Pinpoint the cell where the given text exists, returning its (x, y) midpoint coordinate. 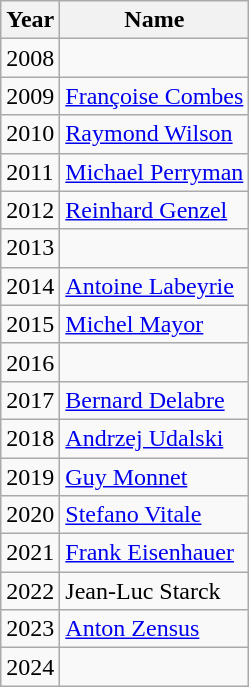
Guy Monnet (154, 477)
Jean-Luc Starck (154, 591)
Michael Perryman (154, 172)
2014 (30, 286)
Antoine Labeyrie (154, 286)
Raymond Wilson (154, 134)
Frank Eisenhauer (154, 553)
2010 (30, 134)
2020 (30, 515)
Bernard Delabre (154, 400)
Andrzej Udalski (154, 438)
2021 (30, 553)
2009 (30, 96)
Name (154, 20)
2011 (30, 172)
Year (30, 20)
Stefano Vitale (154, 515)
2024 (30, 667)
2017 (30, 400)
2012 (30, 210)
Françoise Combes (154, 96)
2015 (30, 324)
2018 (30, 438)
Reinhard Genzel (154, 210)
2016 (30, 362)
Anton Zensus (154, 629)
2008 (30, 58)
2023 (30, 629)
Michel Mayor (154, 324)
2019 (30, 477)
2022 (30, 591)
2013 (30, 248)
